Return the [x, y] coordinate for the center point of the cell that contains the specified text.  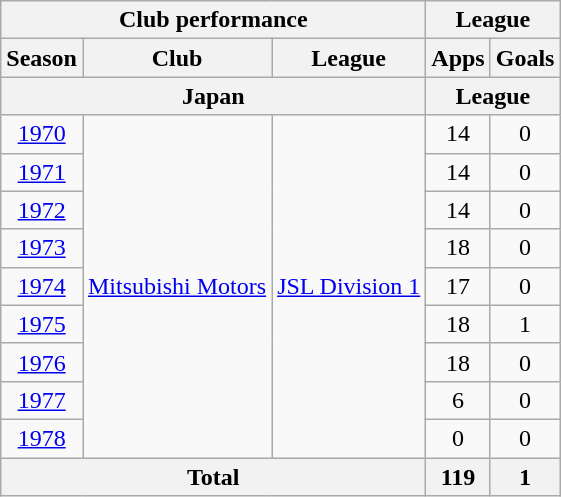
119 [458, 477]
1971 [42, 172]
1977 [42, 400]
1973 [42, 248]
17 [458, 286]
1976 [42, 362]
1974 [42, 286]
Apps [458, 58]
JSL Division 1 [349, 286]
Mitsubishi Motors [176, 286]
6 [458, 400]
Japan [214, 96]
Club performance [214, 20]
1975 [42, 324]
Season [42, 58]
Goals [525, 58]
1970 [42, 134]
Club [176, 58]
1972 [42, 210]
1978 [42, 438]
Total [214, 477]
